Identify which cell holds the provided text, then report its (x, y) central coordinate. 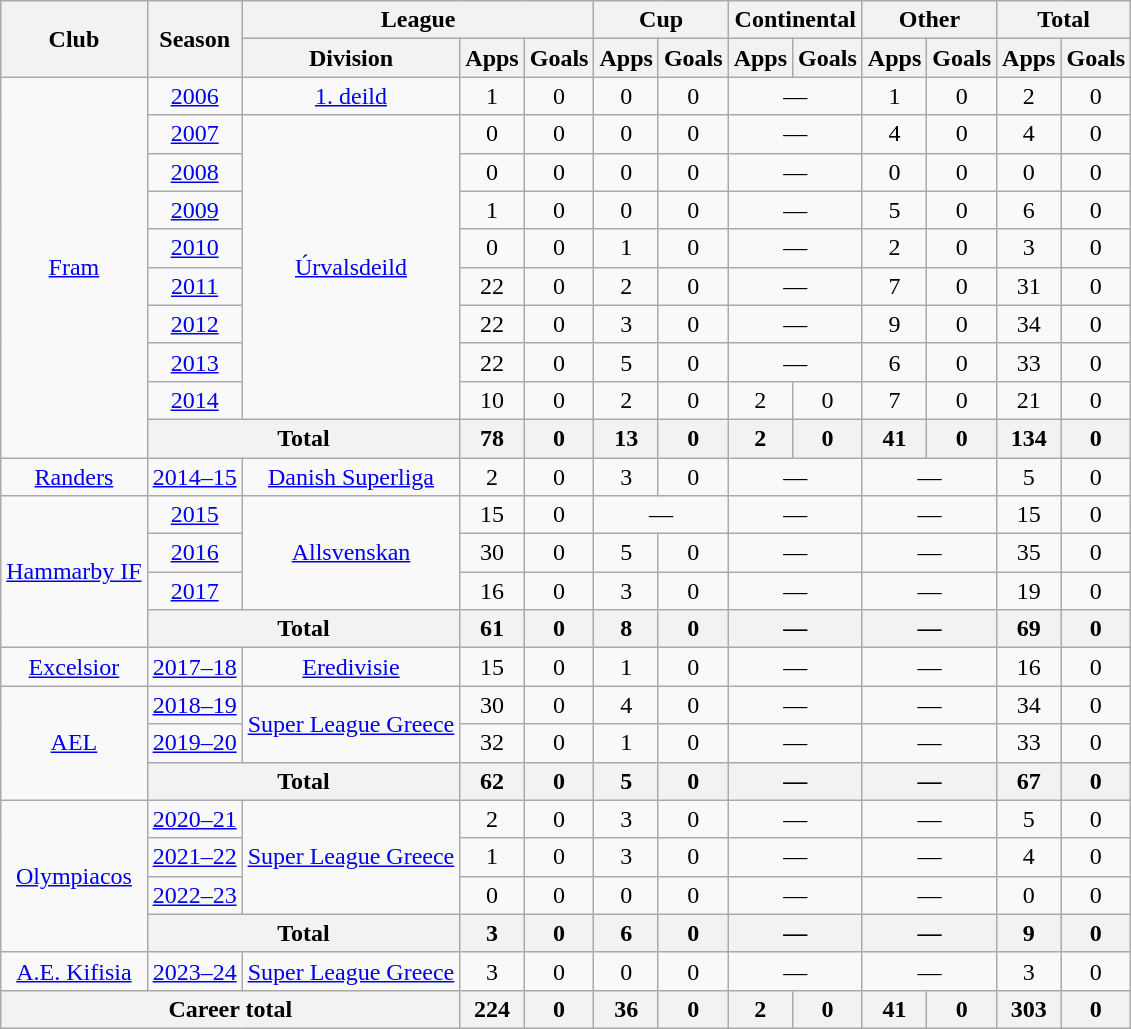
2023–24 (194, 971)
2014–15 (194, 477)
Danish Superliga (351, 477)
2021–22 (194, 857)
13 (626, 438)
36 (626, 1009)
2019–20 (194, 743)
2017 (194, 591)
2016 (194, 553)
Eredivisie (351, 667)
21 (1029, 400)
1. deild (351, 96)
2010 (194, 248)
Season (194, 39)
Fram (74, 268)
31 (1029, 286)
2008 (194, 172)
2011 (194, 286)
134 (1029, 438)
78 (492, 438)
Continental (795, 20)
32 (492, 743)
Hammarby IF (74, 572)
8 (626, 629)
2012 (194, 324)
Olympiacos (74, 876)
2007 (194, 134)
A.E. Kifisia (74, 971)
2015 (194, 515)
303 (1029, 1009)
2018–19 (194, 705)
69 (1029, 629)
2013 (194, 362)
2017–18 (194, 667)
224 (492, 1009)
Career total (230, 1009)
61 (492, 629)
2006 (194, 96)
League (418, 20)
10 (492, 400)
19 (1029, 591)
35 (1029, 553)
Cup (661, 20)
Úrvalsdeild (351, 267)
Randers (74, 477)
Allsvenskan (351, 553)
AEL (74, 743)
Division (351, 58)
2022–23 (194, 895)
67 (1029, 781)
Excelsior (74, 667)
2014 (194, 400)
2020–21 (194, 819)
Club (74, 39)
62 (492, 781)
Other (929, 20)
2009 (194, 210)
